Identify which cell holds the provided text, then report its (X, Y) central coordinate. 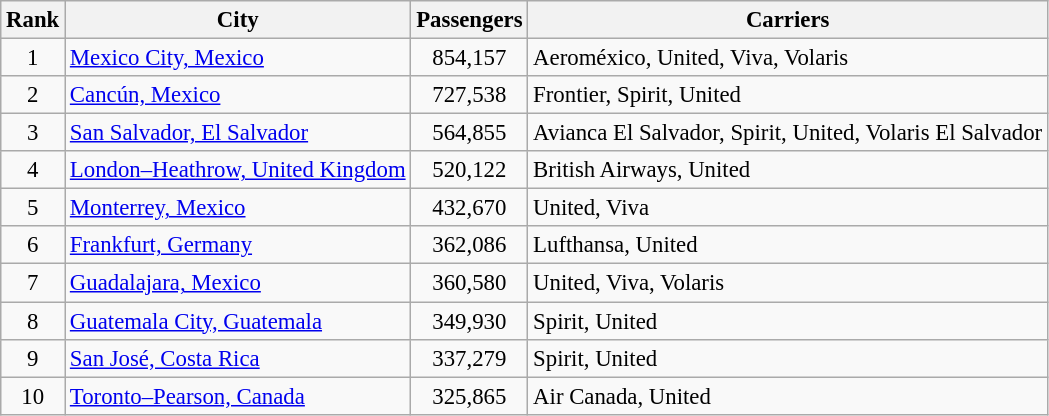
564,855 (470, 133)
1 (33, 58)
Frankfurt, Germany (238, 245)
6 (33, 245)
Toronto–Pearson, Canada (238, 396)
325,865 (470, 396)
362,086 (470, 245)
520,122 (470, 170)
Cancún, Mexico (238, 95)
4 (33, 170)
Mexico City, Mexico (238, 58)
854,157 (470, 58)
Aeroméxico, United, Viva, Volaris (788, 58)
Carriers (788, 20)
San Salvador, El Salvador (238, 133)
8 (33, 321)
Air Canada, United (788, 396)
United, Viva, Volaris (788, 283)
Guatemala City, Guatemala (238, 321)
Passengers (470, 20)
5 (33, 208)
337,279 (470, 358)
British Airways, United (788, 170)
Avianca El Salvador, Spirit, United, Volaris El Salvador (788, 133)
432,670 (470, 208)
2 (33, 95)
10 (33, 396)
360,580 (470, 283)
Monterrey, Mexico (238, 208)
Rank (33, 20)
9 (33, 358)
City (238, 20)
London–Heathrow, United Kingdom (238, 170)
San José, Costa Rica (238, 358)
Guadalajara, Mexico (238, 283)
United, Viva (788, 208)
Frontier, Spirit, United (788, 95)
7 (33, 283)
Lufthansa, United (788, 245)
3 (33, 133)
727,538 (470, 95)
349,930 (470, 321)
